Extract the [x, y] coordinate from the center of the cell holding the provided text.  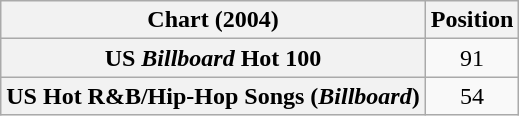
Position [472, 20]
54 [472, 96]
US Billboard Hot 100 [213, 58]
US Hot R&B/Hip-Hop Songs (Billboard) [213, 96]
91 [472, 58]
Chart (2004) [213, 20]
